Determine the (x, y) coordinate at the center of the cell enclosing the given text.  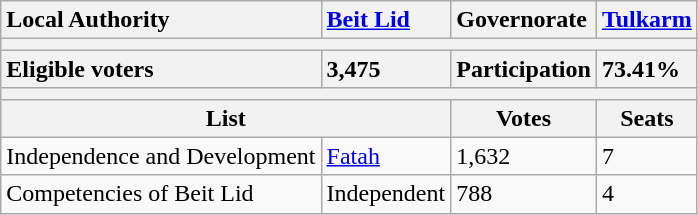
Participation (524, 69)
Governorate (524, 20)
4 (646, 194)
1,632 (524, 156)
Fatah (386, 156)
788 (524, 194)
Competencies of Beit Lid (161, 194)
Eligible voters (161, 69)
Beit Lid (386, 20)
Seats (646, 118)
Independence and Development (161, 156)
Votes (524, 118)
73.41% (646, 69)
Local Authority (161, 20)
List (226, 118)
Independent (386, 194)
7 (646, 156)
Tulkarm (646, 20)
3,475 (386, 69)
